Provide the [X, Y] coordinate of the cell's center where the given text is located.  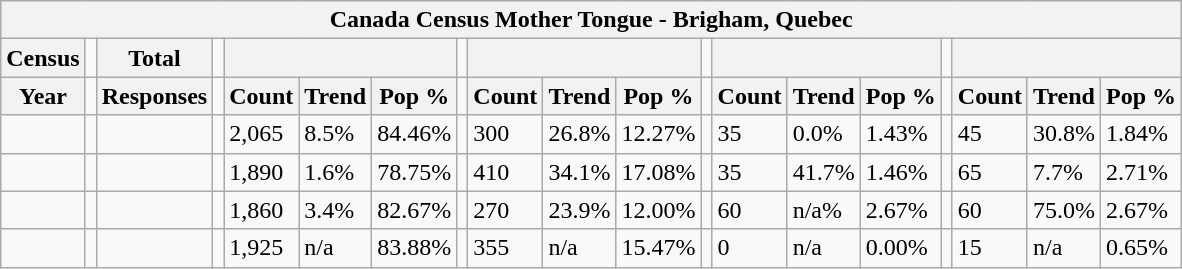
82.67% [414, 210]
15 [990, 248]
410 [506, 172]
84.46% [414, 134]
Year [43, 96]
17.08% [658, 172]
12.27% [658, 134]
1.84% [1140, 134]
1,860 [262, 210]
n/a% [824, 210]
23.9% [580, 210]
2.71% [1140, 172]
300 [506, 134]
0.65% [1140, 248]
75.0% [1064, 210]
Total [154, 58]
8.5% [336, 134]
0.00% [900, 248]
1.6% [336, 172]
3.4% [336, 210]
355 [506, 248]
45 [990, 134]
78.75% [414, 172]
83.88% [414, 248]
41.7% [824, 172]
1,925 [262, 248]
2,065 [262, 134]
0.0% [824, 134]
Census [43, 58]
Canada Census Mother Tongue - Brigham, Quebec [592, 20]
270 [506, 210]
1.46% [900, 172]
12.00% [658, 210]
30.8% [1064, 134]
15.47% [658, 248]
1,890 [262, 172]
26.8% [580, 134]
0 [750, 248]
Responses [154, 96]
65 [990, 172]
7.7% [1064, 172]
34.1% [580, 172]
1.43% [900, 134]
